Detect which cell encompasses the target text, then output its [X, Y] center coordinate. 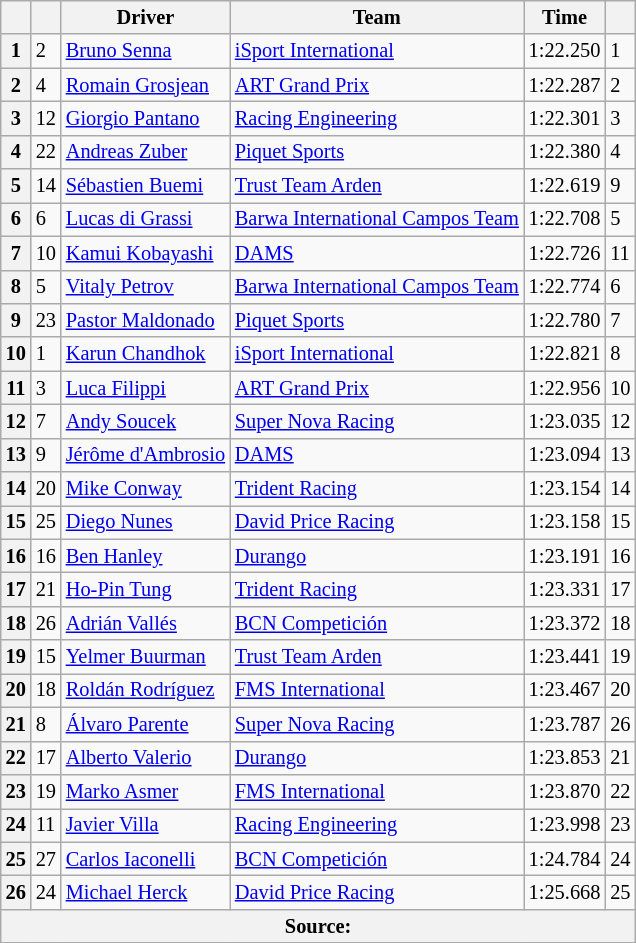
1:22.380 [565, 152]
Michael Herck [146, 892]
Driver [146, 17]
1:22.287 [565, 85]
1:23.998 [565, 825]
1:23.787 [565, 724]
Carlos Iaconelli [146, 859]
1:23.158 [565, 522]
Ho-Pin Tung [146, 589]
1:23.441 [565, 657]
Adrián Vallés [146, 623]
Álvaro Parente [146, 724]
1:25.668 [565, 892]
1:23.372 [565, 623]
1:22.301 [565, 118]
Lucas di Grassi [146, 219]
Team [377, 17]
Andreas Zuber [146, 152]
Sébastien Buemi [146, 186]
1:23.331 [565, 589]
1:22.821 [565, 354]
1:23.035 [565, 421]
1:22.708 [565, 219]
Mike Conway [146, 489]
1:23.467 [565, 690]
Javier Villa [146, 825]
Karun Chandhok [146, 354]
27 [46, 859]
Bruno Senna [146, 51]
Romain Grosjean [146, 85]
Yelmer Buurman [146, 657]
1:22.780 [565, 320]
Andy Soucek [146, 421]
1:24.784 [565, 859]
Time [565, 17]
Pastor Maldonado [146, 320]
Marko Asmer [146, 791]
Source: [318, 926]
Diego Nunes [146, 522]
1:23.853 [565, 758]
Roldán Rodríguez [146, 690]
Jérôme d'Ambrosio [146, 455]
Luca Filippi [146, 388]
Vitaly Petrov [146, 287]
1:22.619 [565, 186]
Alberto Valerio [146, 758]
1:22.250 [565, 51]
1:23.870 [565, 791]
Kamui Kobayashi [146, 253]
Giorgio Pantano [146, 118]
1:22.774 [565, 287]
1:23.094 [565, 455]
1:23.191 [565, 556]
1:22.726 [565, 253]
1:23.154 [565, 489]
1:22.956 [565, 388]
Ben Hanley [146, 556]
